Return the (X, Y) coordinate for the center point of the cell that contains the specified text.  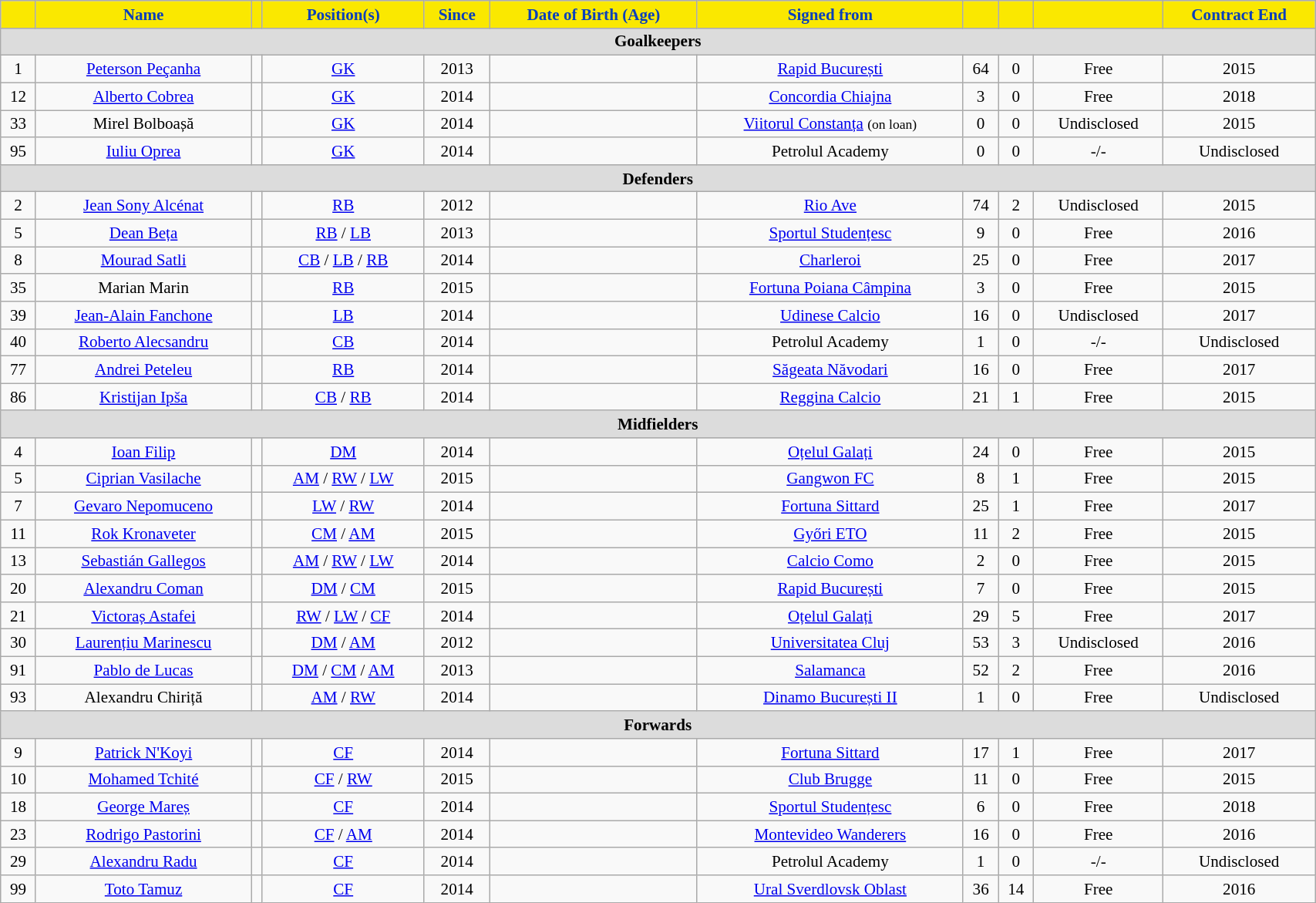
Club Brugge (830, 779)
Săgeata Năvodari (830, 370)
64 (981, 69)
30 (19, 643)
Midfielders (658, 424)
CB / LB / RB (343, 261)
Fortuna Poiana Câmpina (830, 287)
74 (981, 205)
Udinese Calcio (830, 315)
Goalkeepers (658, 42)
Since (456, 14)
CM / AM (343, 534)
Győri ETO (830, 534)
Kristijan Ipša (143, 396)
DM / CM (343, 588)
23 (19, 834)
Defenders (658, 177)
Calcio Como (830, 561)
14 (1016, 888)
17 (981, 753)
13 (19, 561)
10 (19, 779)
52 (981, 669)
Alexandru Radu (143, 861)
LW / RW (343, 506)
Laurențiu Marinescu (143, 643)
Rodrigo Pastorini (143, 834)
Iuliu Oprea (143, 151)
99 (19, 888)
Jean Sony Alcénat (143, 205)
Toto Tamuz (143, 888)
DM (343, 452)
91 (19, 669)
Alexandru Coman (143, 588)
Concordia Chiajna (830, 96)
36 (981, 888)
CF / AM (343, 834)
Alberto Cobrea (143, 96)
CB / RB (343, 396)
86 (19, 396)
6 (981, 807)
Sebastián Gallegos (143, 561)
Patrick N'Koyi (143, 753)
AM / RW (343, 697)
Jean-Alain Fanchone (143, 315)
Viitorul Constanța (on loan) (830, 123)
33 (19, 123)
Salamanca (830, 669)
39 (19, 315)
LB (343, 315)
CF / RW (343, 779)
77 (19, 370)
RW / LW / CF (343, 615)
Pablo de Lucas (143, 669)
George Mareș (143, 807)
35 (19, 287)
12 (19, 96)
DM / CM / AM (343, 669)
Rio Ave (830, 205)
Forwards (658, 725)
Universitatea Cluj (830, 643)
DM / AM (343, 643)
Contract End (1240, 14)
Mourad Satli (143, 261)
Charleroi (830, 261)
Mirel Bolboașă (143, 123)
Position(s) (343, 14)
Andrei Peteleu (143, 370)
Ciprian Vasilache (143, 478)
18 (19, 807)
24 (981, 452)
Date of Birth (Age) (594, 14)
Ural Sverdlovsk Oblast (830, 888)
Name (143, 14)
Gangwon FC (830, 478)
20 (19, 588)
Gevaro Nepomuceno (143, 506)
93 (19, 697)
Mohamed Tchité (143, 779)
Dean Beța (143, 233)
Ioan Filip (143, 452)
Montevideo Wanderers (830, 834)
Peterson Peçanha (143, 69)
CB (343, 342)
Signed from (830, 14)
Marian Marin (143, 287)
Reggina Calcio (830, 396)
Victoraș Astafei (143, 615)
4 (19, 452)
Rok Kronaveter (143, 534)
95 (19, 151)
Alexandru Chiriță (143, 697)
53 (981, 643)
Dinamo București II (830, 697)
Roberto Alecsandru (143, 342)
RB / LB (343, 233)
40 (19, 342)
